Pinpoint the cell where the given text exists, returning its (X, Y) midpoint coordinate. 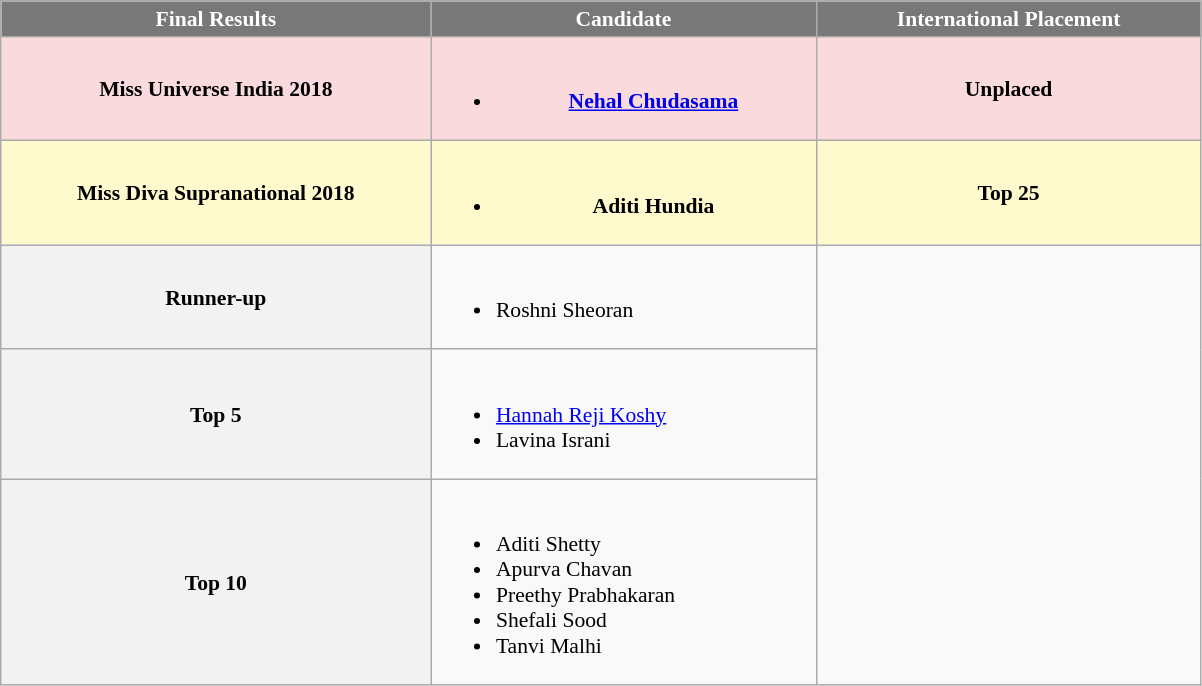
Miss Diva Supranational 2018 (216, 193)
International Placement (1008, 19)
Candidate (624, 19)
Hannah Reji KoshyLavina Israni (624, 415)
Unplaced (1008, 89)
Final Results (216, 19)
Roshni Sheoran (624, 297)
Top 25 (1008, 193)
Top 10 (216, 582)
Runner-up (216, 297)
Miss Universe India 2018 (216, 89)
Nehal Chudasama (624, 89)
Top 5 (216, 415)
Aditi Hundia (624, 193)
Aditi ShettyApurva ChavanPreethy PrabhakaranShefali SoodTanvi Malhi (624, 582)
